Detect which cell encompasses the target text, then output its (x, y) center coordinate. 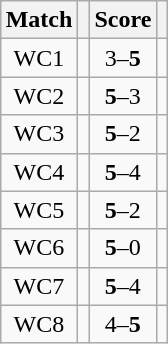
WC8 (39, 324)
5–3 (123, 96)
3–5 (123, 58)
WC1 (39, 58)
4–5 (123, 324)
WC5 (39, 210)
WC6 (39, 248)
WC4 (39, 172)
WC7 (39, 286)
WC2 (39, 96)
5–0 (123, 248)
Score (123, 20)
Match (39, 20)
WC3 (39, 134)
